Pinpoint the cell where the given text exists, returning its (X, Y) midpoint coordinate. 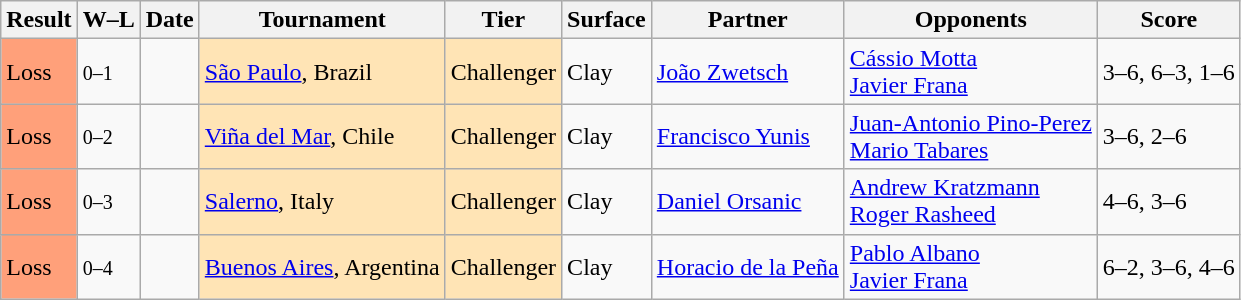
W–L (108, 20)
Horacio de la Peña (748, 266)
Francisco Yunis (748, 136)
Partner (748, 20)
3–6, 6–3, 1–6 (1168, 72)
Result (39, 20)
Score (1168, 20)
0–4 (108, 266)
0–3 (108, 202)
Surface (607, 20)
Cássio Motta Javier Frana (970, 72)
Tier (503, 20)
João Zwetsch (748, 72)
Salerno, Italy (322, 202)
Pablo Albano Javier Frana (970, 266)
6–2, 3–6, 4–6 (1168, 266)
Date (170, 20)
3–6, 2–6 (1168, 136)
Andrew Kratzmann Roger Rasheed (970, 202)
0–1 (108, 72)
Opponents (970, 20)
4–6, 3–6 (1168, 202)
São Paulo, Brazil (322, 72)
Tournament (322, 20)
0–2 (108, 136)
Buenos Aires, Argentina (322, 266)
Viña del Mar, Chile (322, 136)
Daniel Orsanic (748, 202)
Juan-Antonio Pino-Perez Mario Tabares (970, 136)
